Return the [X, Y] coordinate for the center point of the cell that contains the specified text.  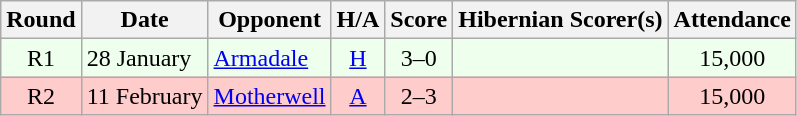
11 February [144, 96]
H [358, 58]
Opponent [270, 20]
R2 [41, 96]
Date [144, 20]
A [358, 96]
R1 [41, 58]
Attendance [732, 20]
Round [41, 20]
3–0 [419, 58]
Armadale [270, 58]
Motherwell [270, 96]
28 January [144, 58]
H/A [358, 20]
2–3 [419, 96]
Hibernian Scorer(s) [560, 20]
Score [419, 20]
